Search for the cell housing the specified text and yield its [X, Y] center coordinate. 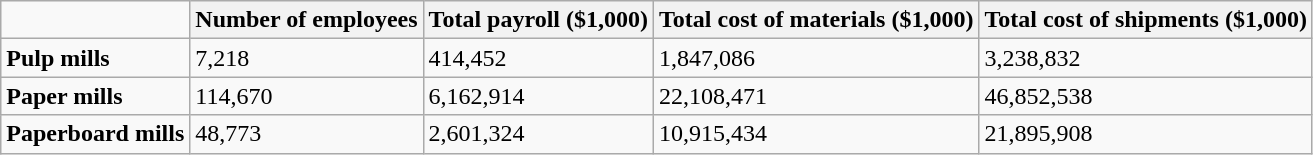
46,852,538 [1146, 96]
6,162,914 [538, 96]
Total payroll ($1,000) [538, 20]
Total cost of shipments ($1,000) [1146, 20]
1,847,086 [816, 58]
Number of employees [306, 20]
Paper mills [96, 96]
22,108,471 [816, 96]
48,773 [306, 134]
Total cost of materials ($1,000) [816, 20]
3,238,832 [1146, 58]
414,452 [538, 58]
7,218 [306, 58]
Pulp mills [96, 58]
Paperboard mills [96, 134]
114,670 [306, 96]
21,895,908 [1146, 134]
10,915,434 [816, 134]
2,601,324 [538, 134]
